Identify which cell holds the provided text, then report its (x, y) central coordinate. 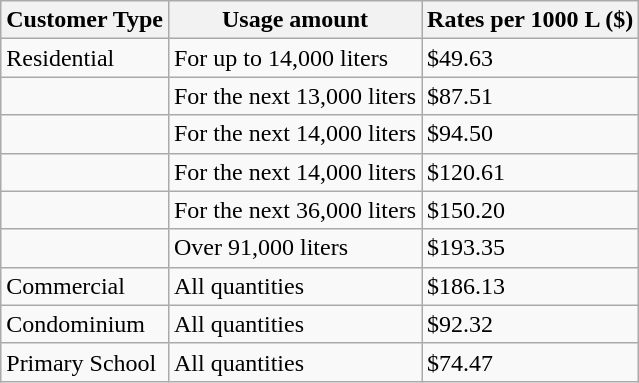
$150.20 (530, 210)
$74.47 (530, 362)
$92.32 (530, 324)
Commercial (85, 286)
Rates per 1000 L ($) (530, 20)
$193.35 (530, 248)
For up to 14,000 liters (294, 58)
$87.51 (530, 96)
For the next 36,000 liters (294, 210)
Customer Type (85, 20)
For the next 13,000 liters (294, 96)
Usage amount (294, 20)
Residential (85, 58)
$94.50 (530, 134)
$120.61 (530, 172)
$186.13 (530, 286)
Over 91,000 liters (294, 248)
$49.63 (530, 58)
Primary School (85, 362)
Condominium (85, 324)
